Return (X, Y) of the center of cell containing provided text 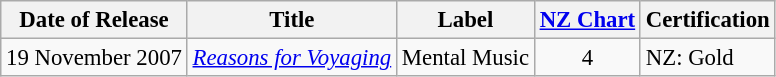
Date of Release (94, 20)
Mental Music (466, 58)
NZ: Gold (708, 58)
Certification (708, 20)
Label (466, 20)
Reasons for Voyaging (292, 58)
19 November 2007 (94, 58)
4 (587, 58)
NZ Chart (587, 20)
Title (292, 20)
